Locate the cell with the specified text and output its (X, Y) center coordinate. 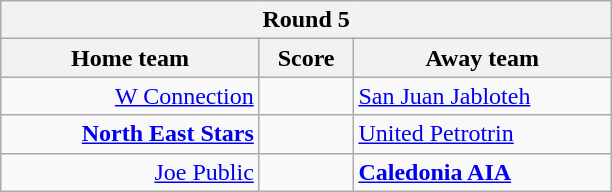
Away team (482, 58)
Round 5 (306, 20)
Caledonia AIA (482, 172)
United Petrotrin (482, 134)
Joe Public (130, 172)
San Juan Jabloteh (482, 96)
W Connection (130, 96)
North East Stars (130, 134)
Score (306, 58)
Home team (130, 58)
